Extract the [X, Y] coordinate from the center of the cell holding the provided text.  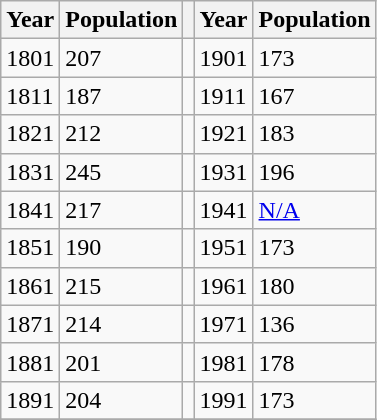
1881 [30, 362]
1951 [224, 248]
212 [122, 134]
1931 [224, 172]
1861 [30, 286]
1831 [30, 172]
1911 [224, 96]
196 [314, 172]
204 [122, 400]
1921 [224, 134]
1991 [224, 400]
136 [314, 324]
1961 [224, 286]
167 [314, 96]
183 [314, 134]
217 [122, 210]
214 [122, 324]
245 [122, 172]
1971 [224, 324]
1851 [30, 248]
1871 [30, 324]
1891 [30, 400]
1811 [30, 96]
1841 [30, 210]
187 [122, 96]
178 [314, 362]
1821 [30, 134]
1801 [30, 58]
207 [122, 58]
180 [314, 286]
215 [122, 286]
201 [122, 362]
1941 [224, 210]
1981 [224, 362]
190 [122, 248]
N/A [314, 210]
1901 [224, 58]
